Determine the [X, Y] coordinate at the center of the cell enclosing the given text.  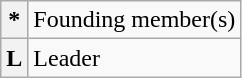
Leader [134, 58]
* [14, 20]
Founding member(s) [134, 20]
L [14, 58]
